Search for the cell housing the specified text and yield its [X, Y] center coordinate. 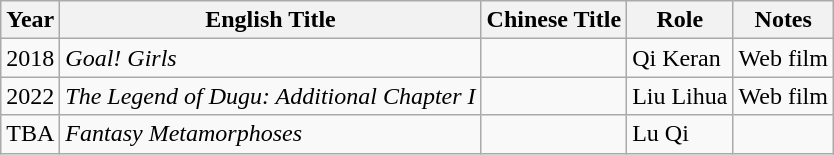
2018 [30, 58]
TBA [30, 134]
Year [30, 20]
Chinese Title [554, 20]
English Title [270, 20]
Lu Qi [680, 134]
Goal! Girls [270, 58]
Notes [783, 20]
The Legend of Dugu: Additional Chapter I [270, 96]
Qi Keran [680, 58]
Liu Lihua [680, 96]
Role [680, 20]
2022 [30, 96]
Fantasy Metamorphoses [270, 134]
